Pinpoint the cell where the given text exists, returning its [x, y] midpoint coordinate. 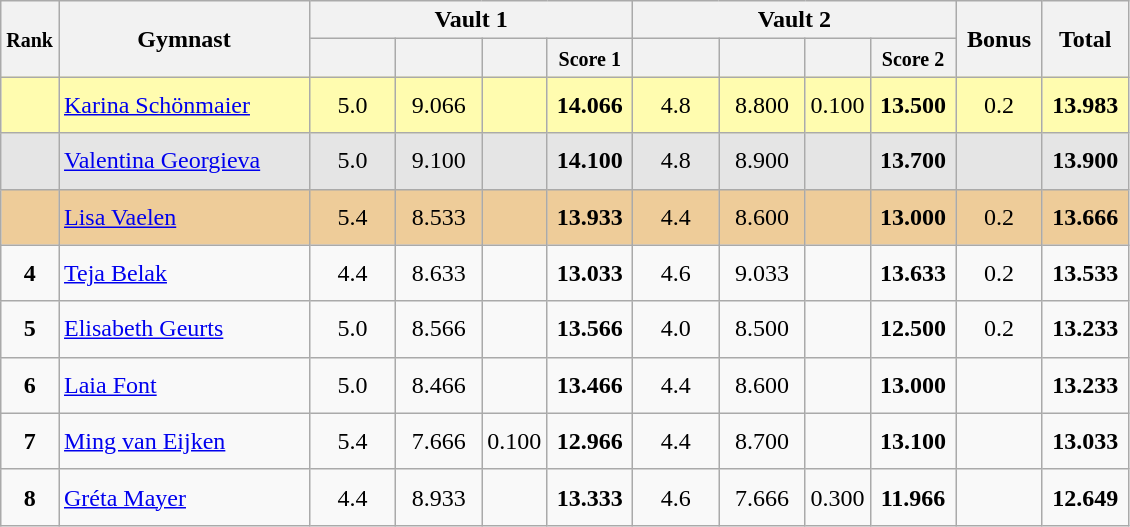
13.533 [1085, 273]
14.066 [590, 105]
Total [1085, 39]
Gymnast [184, 39]
Elisabeth Geurts [184, 329]
8.500 [762, 329]
11.966 [913, 497]
Karina Schönmaier [184, 105]
13.466 [590, 385]
13.700 [913, 161]
9.066 [439, 105]
Gréta Mayer [184, 497]
13.666 [1085, 217]
12.966 [590, 441]
8.533 [439, 217]
8.700 [762, 441]
12.500 [913, 329]
4 [30, 273]
5 [30, 329]
8.900 [762, 161]
13.900 [1085, 161]
13.933 [590, 217]
Bonus [999, 39]
7 [30, 441]
6 [30, 385]
13.566 [590, 329]
12.649 [1085, 497]
8.633 [439, 273]
Teja Belak [184, 273]
4.0 [676, 329]
Vault 1 [472, 20]
Valentina Georgieva [184, 161]
13.633 [913, 273]
13.333 [590, 497]
8.800 [762, 105]
Lisa Vaelen [184, 217]
9.033 [762, 273]
13.100 [913, 441]
Ming van Eijken [184, 441]
9.100 [439, 161]
13.500 [913, 105]
Rank [30, 39]
13.983 [1085, 105]
Score 1 [590, 58]
14.100 [590, 161]
8.933 [439, 497]
0.300 [838, 497]
8 [30, 497]
8.466 [439, 385]
Vault 2 [794, 20]
8.566 [439, 329]
Laia Font [184, 385]
Score 2 [913, 58]
